For the text-containing cell, return its midpoint in [x, y] coordinate format. 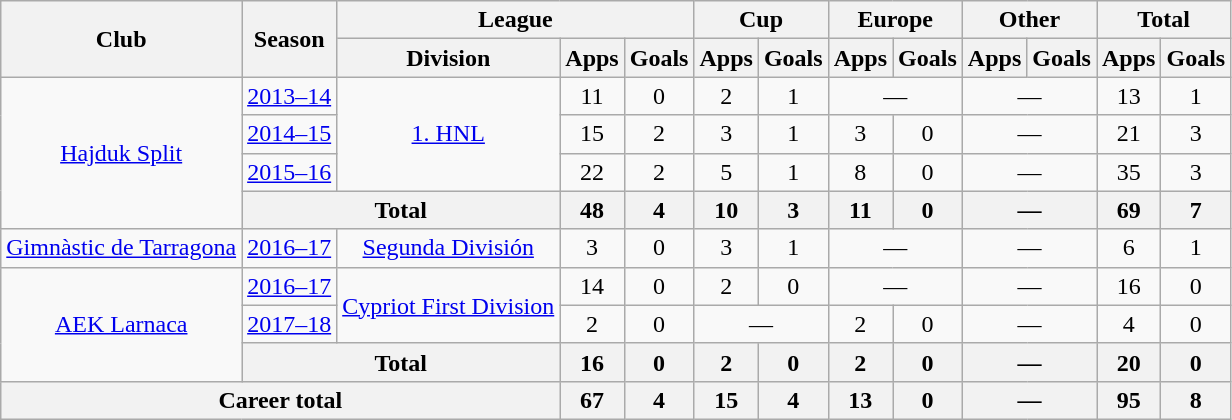
2013–14 [290, 96]
Club [122, 39]
2015–16 [290, 172]
10 [726, 210]
Career total [280, 400]
Division [448, 58]
35 [1128, 172]
Cup [761, 20]
Europe [895, 20]
1. HNL [448, 134]
21 [1128, 134]
Cypriot First Division [448, 305]
6 [1128, 248]
Hajduk Split [122, 153]
Gimnàstic de Tarragona [122, 248]
67 [592, 400]
League [516, 20]
Season [290, 39]
14 [592, 286]
Segunda División [448, 248]
AEK Larnaca [122, 324]
20 [1128, 362]
Other [1029, 20]
2014–15 [290, 134]
2017–18 [290, 324]
22 [592, 172]
69 [1128, 210]
95 [1128, 400]
48 [592, 210]
7 [1196, 210]
5 [726, 172]
